Output the (x, y) coordinate of the center of the cell containing the given text.  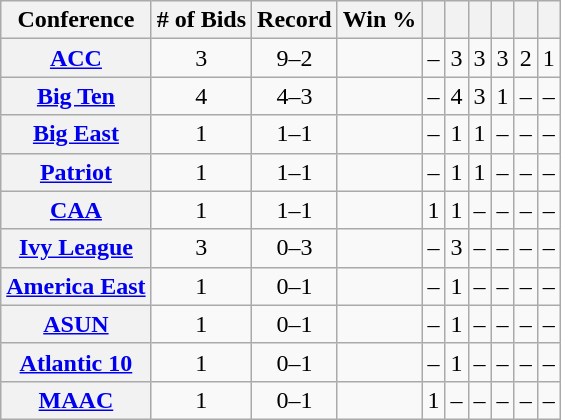
0–3 (295, 248)
Ivy League (76, 248)
ASUN (76, 324)
CAA (76, 210)
4–3 (295, 96)
Record (295, 20)
America East (76, 286)
Patriot (76, 172)
MAAC (76, 400)
ACC (76, 58)
2 (526, 58)
Big East (76, 134)
9–2 (295, 58)
# of Bids (201, 20)
Win % (380, 20)
Conference (76, 20)
Big Ten (76, 96)
Atlantic 10 (76, 362)
